Return the (X, Y) coordinate for the center point of the cell that contains the specified text.  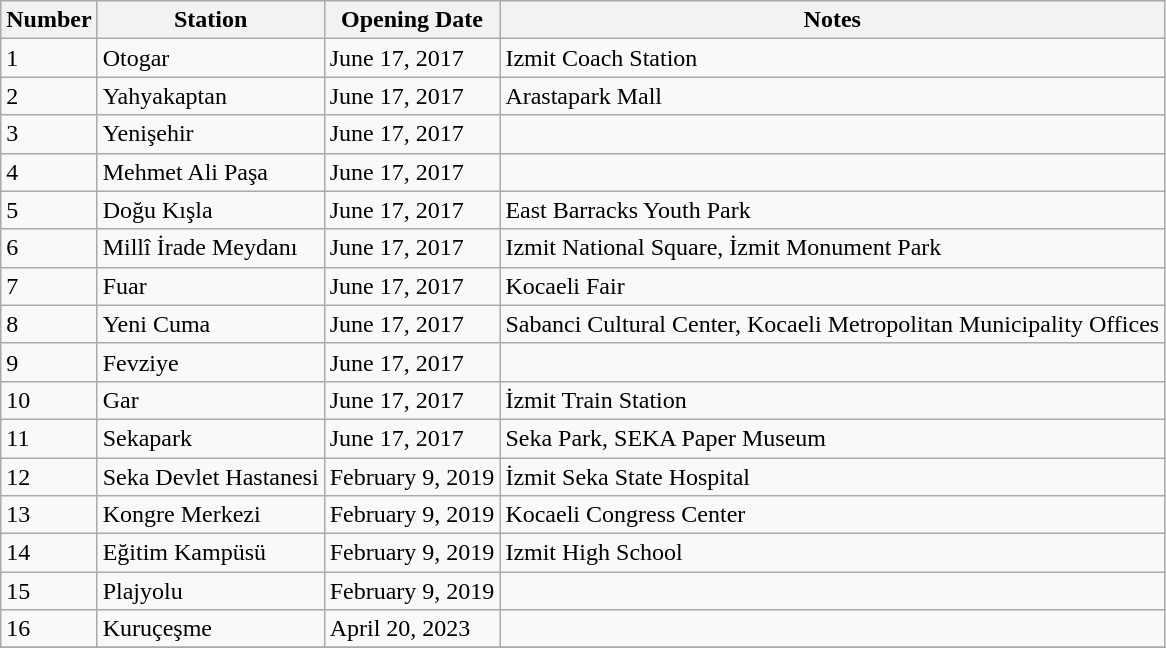
Sekapark (210, 438)
Fuar (210, 286)
Izmit High School (832, 553)
Eğitim Kampüsü (210, 553)
İzmit Train Station (832, 400)
Millî İrade Meydanı (210, 248)
13 (49, 515)
Yeni Cuma (210, 324)
16 (49, 629)
9 (49, 362)
East Barracks Youth Park (832, 210)
Izmit Coach Station (832, 58)
5 (49, 210)
1 (49, 58)
Opening Date (412, 20)
Gar (210, 400)
Kocaeli Congress Center (832, 515)
2 (49, 96)
Otogar (210, 58)
10 (49, 400)
3 (49, 134)
Sabanci Cultural Center, Kocaeli Metropolitan Municipality Offices (832, 324)
11 (49, 438)
Station (210, 20)
Izmit National Square, İzmit Monument Park (832, 248)
Kuruçeşme (210, 629)
15 (49, 591)
İzmit Seka State Hospital (832, 477)
Mehmet Ali Paşa (210, 172)
Kongre Merkezi (210, 515)
Seka Devlet Hastanesi (210, 477)
7 (49, 286)
Number (49, 20)
Fevziye (210, 362)
6 (49, 248)
Arastapark Mall (832, 96)
Plajyolu (210, 591)
April 20, 2023 (412, 629)
12 (49, 477)
Doğu Kışla (210, 210)
Kocaeli Fair (832, 286)
Yahyakaptan (210, 96)
Yenişehir (210, 134)
4 (49, 172)
14 (49, 553)
Notes (832, 20)
Seka Park, SEKA Paper Museum (832, 438)
8 (49, 324)
